For the text-containing cell, return its midpoint in [X, Y] coordinate format. 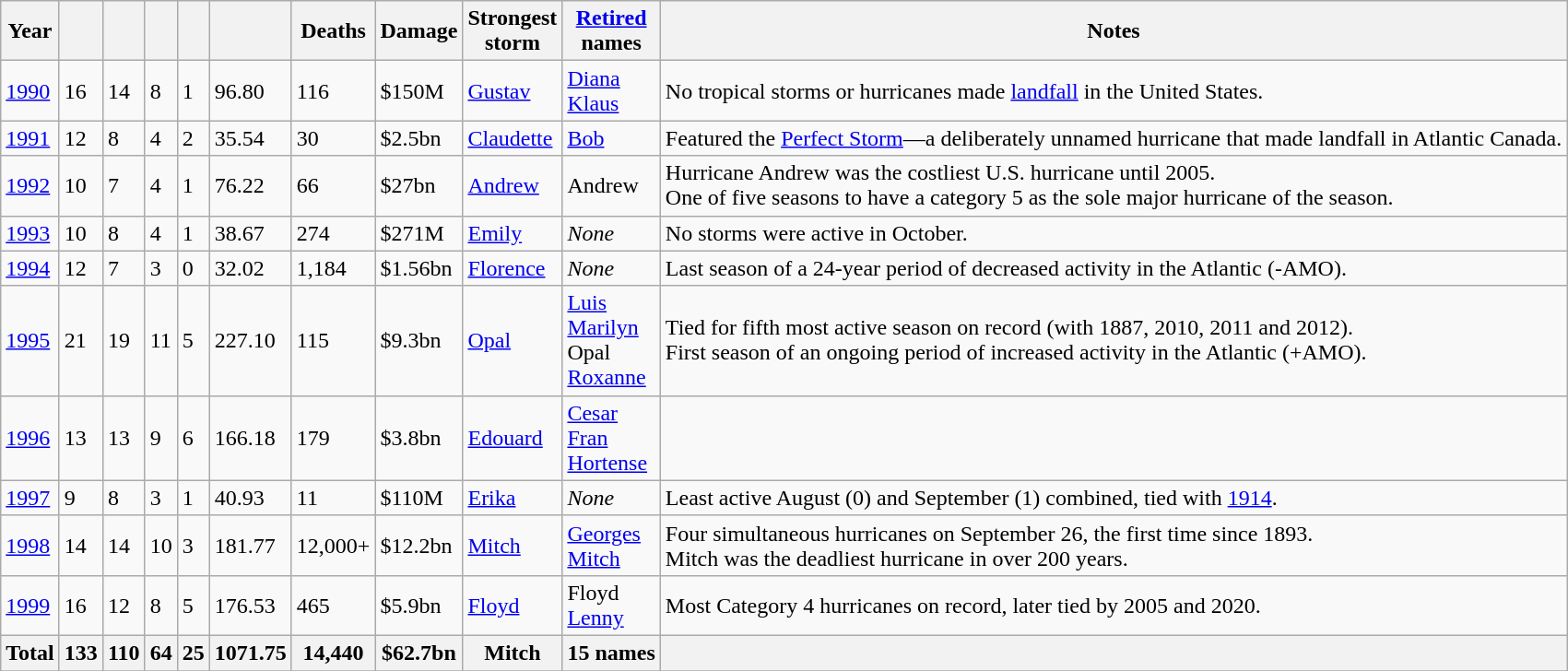
Luis Marilyn Opal Roxanne [611, 341]
$9.3bn [419, 341]
176.53 [251, 605]
1999 [30, 605]
Deaths [334, 31]
1997 [30, 498]
19 [124, 341]
Opal [513, 341]
1071.75 [251, 653]
21 [81, 341]
166.18 [251, 438]
14,440 [334, 653]
1996 [30, 438]
Notes [1114, 31]
Florence [513, 268]
274 [334, 233]
$110M [419, 498]
Edouard [513, 438]
1991 [30, 138]
$5.9bn [419, 605]
1995 [30, 341]
$150M [419, 90]
No storms were active in October. [1114, 233]
Hurricane Andrew was the costliest U.S. hurricane until 2005.One of five seasons to have a category 5 as the sole major hurricane of the season. [1114, 186]
1994 [30, 268]
Floyd [513, 605]
0 [194, 268]
Claudette [513, 138]
6 [194, 438]
1990 [30, 90]
66 [334, 186]
12,000+ [334, 546]
Last season of a 24-year period of decreased activity in the Atlantic (-AMO). [1114, 268]
15 names [611, 653]
Gustav [513, 90]
179 [334, 438]
227.10 [251, 341]
76.22 [251, 186]
181.77 [251, 546]
1,184 [334, 268]
110 [124, 653]
1992 [30, 186]
35.54 [251, 138]
Erika [513, 498]
Total [30, 653]
25 [194, 653]
Least active August (0) and September (1) combined, tied with 1914. [1114, 498]
Damage [419, 31]
Featured the Perfect Storm—a deliberately unnamed hurricane that made landfall in Atlantic Canada. [1114, 138]
Strongeststorm [513, 31]
96.80 [251, 90]
Emily [513, 233]
Most Category 4 hurricanes on record, later tied by 2005 and 2020. [1114, 605]
64 [160, 653]
40.93 [251, 498]
30 [334, 138]
Floyd Lenny [611, 605]
1998 [30, 546]
$1.56bn [419, 268]
115 [334, 341]
1993 [30, 233]
$27bn [419, 186]
Georges Mitch [611, 546]
2 [194, 138]
465 [334, 605]
$3.8bn [419, 438]
$62.7bn [419, 653]
116 [334, 90]
Cesar Fran Hortense [611, 438]
$2.5bn [419, 138]
No tropical storms or hurricanes made landfall in the United States. [1114, 90]
$12.2bn [419, 546]
32.02 [251, 268]
Year [30, 31]
Bob [611, 138]
$271M [419, 233]
Retirednames [611, 31]
133 [81, 653]
Diana Klaus [611, 90]
Four simultaneous hurricanes on September 26, the first time since 1893.Mitch was the deadliest hurricane in over 200 years. [1114, 546]
38.67 [251, 233]
